For the text-containing cell, return its midpoint in [X, Y] coordinate format. 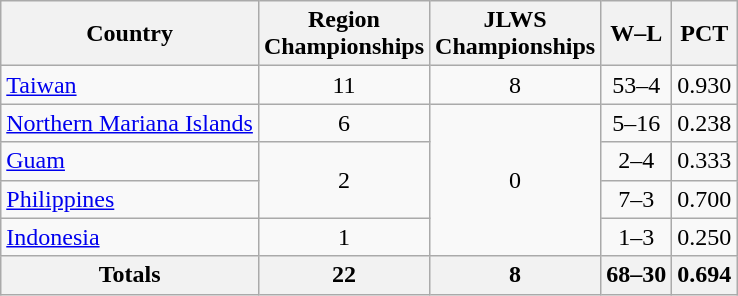
PCT [704, 34]
53–4 [636, 85]
7–3 [636, 199]
5–16 [636, 123]
Northern Mariana Islands [130, 123]
Philippines [130, 199]
0.238 [704, 123]
0.930 [704, 85]
0 [516, 180]
Taiwan [130, 85]
0.250 [704, 237]
JLWSChampionships [516, 34]
68–30 [636, 275]
22 [344, 275]
W–L [636, 34]
1–3 [636, 237]
Guam [130, 161]
Totals [130, 275]
0.700 [704, 199]
1 [344, 237]
Indonesia [130, 237]
11 [344, 85]
0.333 [704, 161]
6 [344, 123]
2–4 [636, 161]
RegionChampionships [344, 34]
Country [130, 34]
2 [344, 180]
0.694 [704, 275]
